Pinpoint the cell where the given text exists, returning its [x, y] midpoint coordinate. 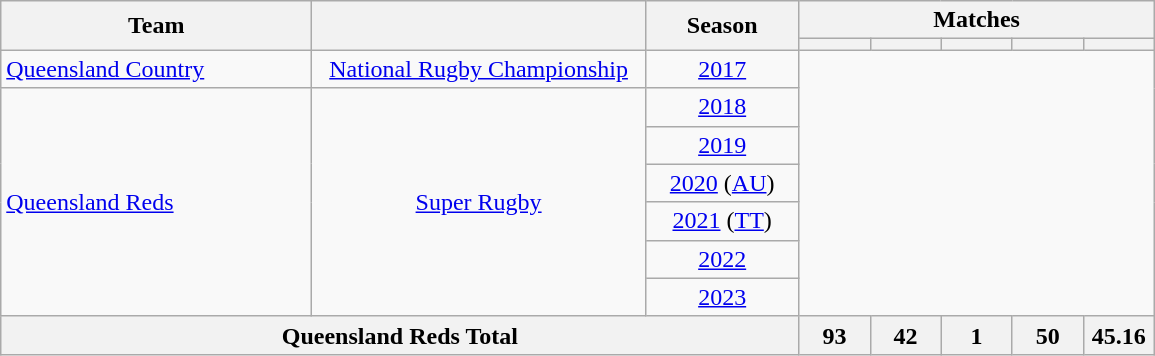
50 [1048, 335]
Matches [976, 20]
National Rugby Championship [479, 69]
2017 [722, 69]
Queensland Reds Total [400, 335]
2022 [722, 259]
45.16 [1118, 335]
Super Rugby [479, 202]
Queensland Country [156, 69]
1 [976, 335]
93 [834, 335]
42 [906, 335]
2020 (AU) [722, 183]
Queensland Reds [156, 202]
Team [156, 26]
2023 [722, 297]
2019 [722, 145]
Season [722, 26]
2018 [722, 107]
2021 (TT) [722, 221]
